Output the [x, y] coordinate of the center of the cell containing the given text.  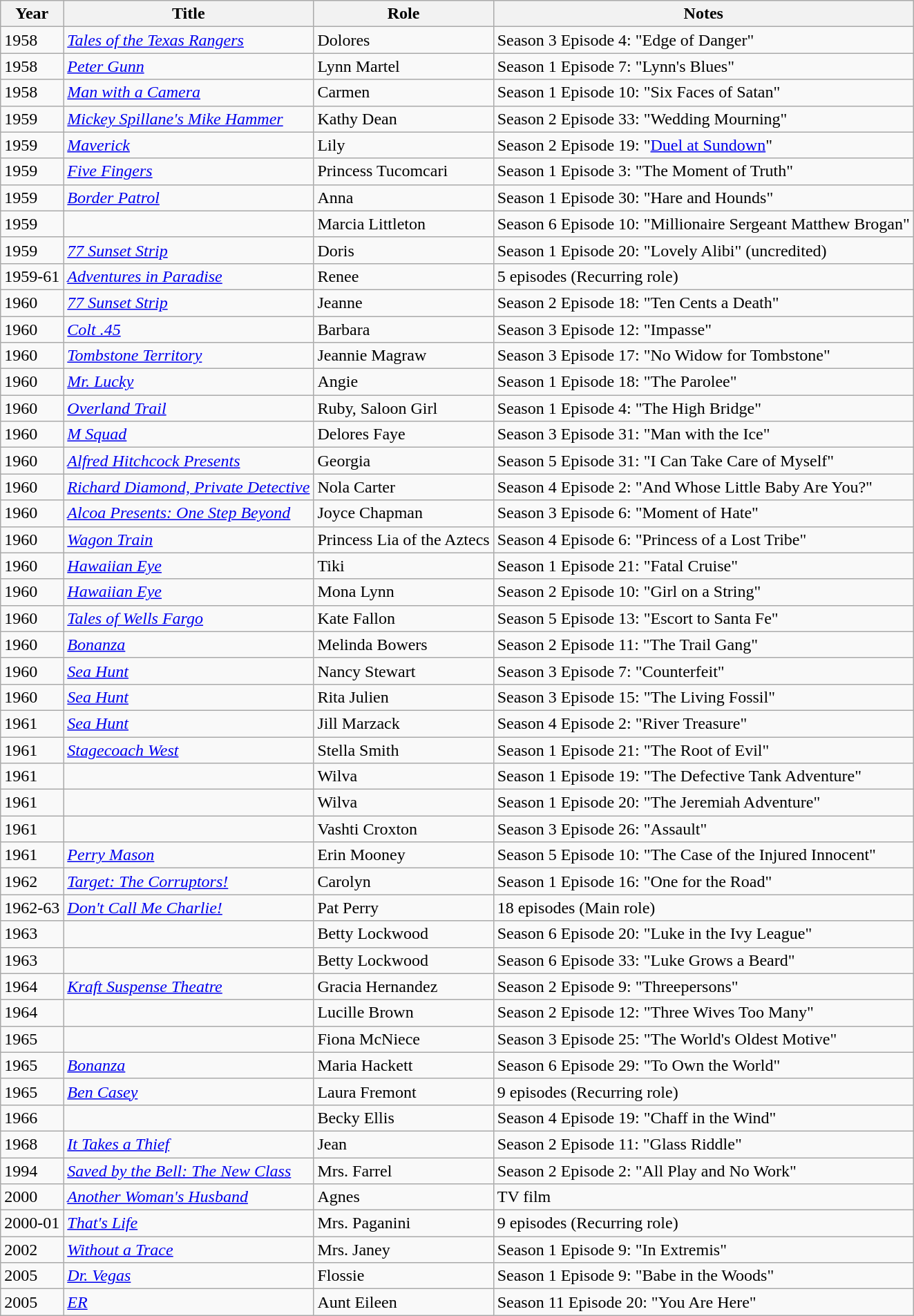
Mr. Lucky [189, 382]
Season 4 Episode 2: "River Treasure" [703, 723]
Lucille Brown [403, 1013]
Season 5 Episode 10: "The Case of the Injured Innocent" [703, 855]
Season 3 Episode 7: "Counterfeit" [703, 671]
Season 4 Episode 2: "And Whose Little Baby Are You?" [703, 487]
M Squad [189, 435]
Carolyn [403, 881]
Princess Lia of the Aztecs [403, 540]
Kraft Suspense Theatre [189, 986]
Erin Mooney [403, 855]
Season 2 Episode 10: "Girl on a String" [703, 592]
Richard Diamond, Private Detective [189, 487]
Pat Perry [403, 908]
Season 1 Episode 3: "The Moment of Truth" [703, 171]
Georgia [403, 461]
Jeanne [403, 303]
Season 2 Episode 33: "Wedding Mourning" [703, 119]
Marcia Littleton [403, 224]
Maverick [189, 145]
Lynn Martel [403, 66]
1968 [32, 1144]
Season 2 Episode 19: "Duel at Sundown" [703, 145]
Gracia Hernandez [403, 986]
Season 2 Episode 2: "All Play and No Work" [703, 1171]
Season 2 Episode 11: "Glass Riddle" [703, 1144]
Season 1 Episode 20: "The Jeremiah Adventure" [703, 803]
Lily [403, 145]
Season 1 Episode 10: "Six Faces of Satan" [703, 93]
Carmen [403, 93]
Season 1 Episode 18: "The Parolee" [703, 382]
Wagon Train [189, 540]
Princess Tucomcari [403, 171]
Target: The Corruptors! [189, 881]
Peter Gunn [189, 66]
1959-61 [32, 276]
Saved by the Bell: The New Class [189, 1171]
Nola Carter [403, 487]
Dolores [403, 40]
Vashti Croxton [403, 829]
Tales of the Texas Rangers [189, 40]
Season 3 Episode 12: "Impasse" [703, 330]
Mona Lynn [403, 592]
Role [403, 14]
1962 [32, 881]
Season 3 Episode 17: "No Widow for Tombstone" [703, 356]
Dr. Vegas [189, 1276]
5 episodes (Recurring role) [703, 276]
Jill Marzack [403, 723]
2000 [32, 1197]
Season 1 Episode 19: "The Defective Tank Adventure" [703, 776]
Border Patrol [189, 198]
Season 6 Episode 29: "To Own the World" [703, 1065]
Ruby, Saloon Girl [403, 408]
Season 1 Episode 21: "Fatal Cruise" [703, 566]
1966 [32, 1118]
Jean [403, 1144]
2002 [32, 1250]
Angie [403, 382]
Season 3 Episode 15: "The Living Fossil" [703, 697]
Mrs. Paganini [403, 1223]
Tiki [403, 566]
Season 2 Episode 9: "Threepersons" [703, 986]
Barbara [403, 330]
Man with a Camera [189, 93]
Overland Trail [189, 408]
Season 2 Episode 11: "The Trail Gang" [703, 645]
Mrs. Farrel [403, 1171]
Colt .45 [189, 330]
Season 3 Episode 25: "The World's Oldest Motive" [703, 1039]
Tombstone Territory [189, 356]
Year [32, 14]
TV film [703, 1197]
Season 1 Episode 7: "Lynn's Blues" [703, 66]
Season 2 Episode 12: "Three Wives Too Many" [703, 1013]
That's Life [189, 1223]
Don't Call Me Charlie! [189, 908]
Without a Trace [189, 1250]
Adventures in Paradise [189, 276]
Season 3 Episode 4: "Edge of Danger" [703, 40]
Season 4 Episode 19: "Chaff in the Wind" [703, 1118]
Renee [403, 276]
Notes [703, 14]
Stagecoach West [189, 750]
Nancy Stewart [403, 671]
Joyce Chapman [403, 513]
Melinda Bowers [403, 645]
Season 1 Episode 16: "One for the Road" [703, 881]
Laura Fremont [403, 1091]
It Takes a Thief [189, 1144]
Jeannie Magraw [403, 356]
Perry Mason [189, 855]
Aunt Eileen [403, 1302]
Season 2 Episode 18: "Ten Cents a Death" [703, 303]
Season 1 Episode 9: "In Extremis" [703, 1250]
Season 1 Episode 21: "The Root of Evil" [703, 750]
Agnes [403, 1197]
Mickey Spillane's Mike Hammer [189, 119]
1994 [32, 1171]
Season 1 Episode 4: "The High Bridge" [703, 408]
Doris [403, 250]
Season 4 Episode 6: "Princess of a Lost Tribe" [703, 540]
Kate Fallon [403, 618]
Season 6 Episode 20: "Luke in the Ivy League" [703, 934]
Alcoa Presents: One Step Beyond [189, 513]
Season 3 Episode 6: "Moment of Hate" [703, 513]
Flossie [403, 1276]
1962-63 [32, 908]
Season 3 Episode 31: "Man with the Ice" [703, 435]
ER [189, 1302]
Season 11 Episode 20: "You Are Here" [703, 1302]
Title [189, 14]
Season 1 Episode 30: "Hare and Hounds" [703, 198]
Delores Faye [403, 435]
Fiona McNiece [403, 1039]
Season 1 Episode 9: "Babe in the Woods" [703, 1276]
Another Woman's Husband [189, 1197]
Five Fingers [189, 171]
Alfred Hitchcock Presents [189, 461]
Season 6 Episode 10: "Millionaire Sergeant Matthew Brogan" [703, 224]
Season 3 Episode 26: "Assault" [703, 829]
Rita Julien [403, 697]
Becky Ellis [403, 1118]
Maria Hackett [403, 1065]
Anna [403, 198]
Stella Smith [403, 750]
Tales of Wells Fargo [189, 618]
2000-01 [32, 1223]
Kathy Dean [403, 119]
Season 1 Episode 20: "Lovely Alibi" (uncredited) [703, 250]
Mrs. Janey [403, 1250]
18 episodes (Main role) [703, 908]
Season 5 Episode 13: "Escort to Santa Fe" [703, 618]
Season 5 Episode 31: "I Can Take Care of Myself" [703, 461]
Season 6 Episode 33: "Luke Grows a Beard" [703, 960]
Ben Casey [189, 1091]
